Return (X, Y) of the center of cell containing provided text 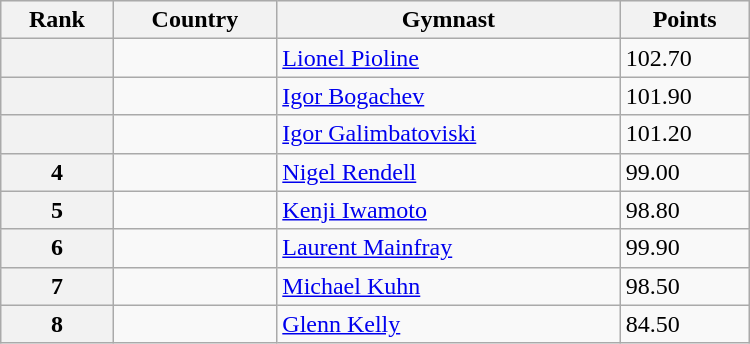
Igor Galimbatoviski (448, 134)
102.70 (684, 58)
101.90 (684, 96)
5 (57, 210)
Lionel Pioline (448, 58)
Nigel Rendell (448, 172)
99.90 (684, 248)
8 (57, 324)
84.50 (684, 324)
4 (57, 172)
Points (684, 20)
Kenji Iwamoto (448, 210)
6 (57, 248)
Country (195, 20)
99.00 (684, 172)
Michael Kuhn (448, 286)
101.20 (684, 134)
Gymnast (448, 20)
7 (57, 286)
Igor Bogachev (448, 96)
98.80 (684, 210)
Glenn Kelly (448, 324)
Laurent Mainfray (448, 248)
Rank (57, 20)
98.50 (684, 286)
